Pinpoint the cell where the given text exists, returning its [X, Y] midpoint coordinate. 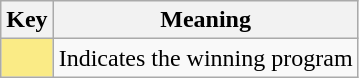
Meaning [206, 20]
Key [27, 20]
Indicates the winning program [206, 58]
